Find where the given text appears and provide that cell's center as (X, Y) coordinate. 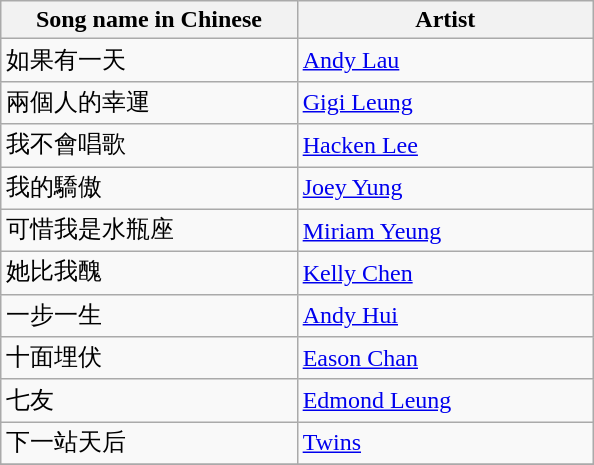
她比我醜 (149, 274)
Andy Lau (445, 60)
我的驕傲 (149, 188)
一步一生 (149, 316)
Artist (445, 20)
Miriam Yeung (445, 230)
可惜我是水瓶座 (149, 230)
Gigi Leung (445, 102)
我不會唱歌 (149, 146)
七友 (149, 400)
下一站天后 (149, 444)
如果有一天 (149, 60)
Joey Yung (445, 188)
Song name in Chinese (149, 20)
Andy Hui (445, 316)
十面埋伏 (149, 358)
兩個人的幸運 (149, 102)
Twins (445, 444)
Hacken Lee (445, 146)
Edmond Leung (445, 400)
Kelly Chen (445, 274)
Eason Chan (445, 358)
